Detect which cell encompasses the target text, then output its [x, y] center coordinate. 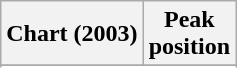
Peakposition [189, 34]
Chart (2003) [72, 34]
